Provide the (X, Y) coordinate of the cell's center where the given text is located.  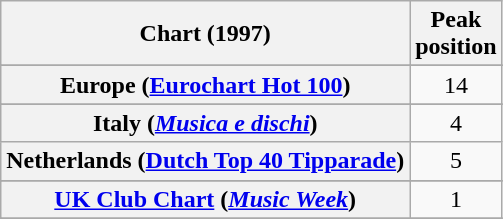
Chart (1997) (206, 34)
UK Club Chart (Music Week) (206, 199)
Netherlands (Dutch Top 40 Tipparade) (206, 161)
5 (456, 161)
Italy (Musica e dischi) (206, 123)
Peakposition (456, 34)
4 (456, 123)
Europe (Eurochart Hot 100) (206, 85)
14 (456, 85)
1 (456, 199)
